From the cell containing the given text, extract its center point as [x, y] coordinate. 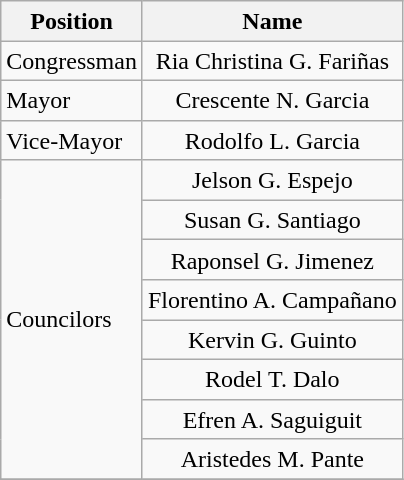
Ria Christina G. Fariñas [272, 61]
Congressman [72, 61]
Efren A. Saguiguit [272, 419]
Name [272, 21]
Susan G. Santiago [272, 220]
Kervin G. Guinto [272, 340]
Jelson G. Espejo [272, 180]
Rodolfo L. Garcia [272, 140]
Rodel T. Dalo [272, 379]
Councilors [72, 320]
Vice-Mayor [72, 140]
Position [72, 21]
Aristedes M. Pante [272, 459]
Crescente N. Garcia [272, 100]
Raponsel G. Jimenez [272, 260]
Florentino A. Campañano [272, 300]
Mayor [72, 100]
